Return [X, Y] of the center of cell containing provided text 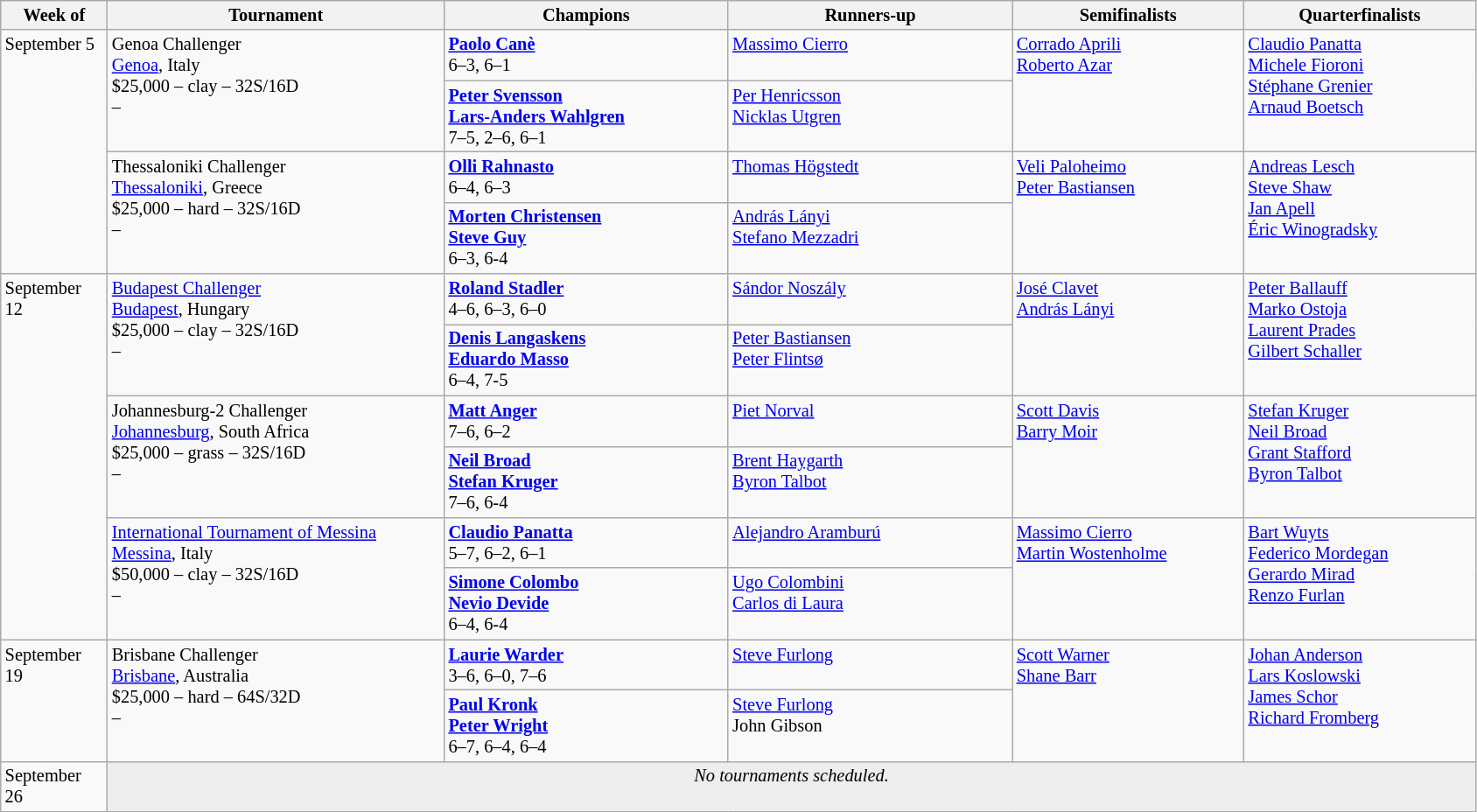
András Lányi Stefano Mezzadri [870, 238]
Claudio Panatta Michele Fioroni Stéphane Grenier Arnaud Boetsch [1360, 91]
Peter Ballauff Marko Ostoja Laurent Prades Gilbert Schaller [1360, 334]
Denis Langaskens Eduardo Masso 6–4, 7-5 [586, 360]
September 19 [54, 700]
Steve Furlong John Gibson [870, 725]
September 26 [54, 787]
Corrado Aprili Roberto Azar [1129, 91]
September 12 [54, 457]
International Tournament of Messina Messina, Italy$50,000 – clay – 32S/16D – [276, 577]
Olli Rahnasto 6–4, 6–3 [586, 177]
Brisbane Challenger Brisbane, Australia$25,000 – hard – 64S/32D – [276, 700]
Veli Paloheimo Peter Bastiansen [1129, 212]
Thessaloniki Challenger Thessaloniki, Greece$25,000 – hard – 32S/16D – [276, 212]
Paul Kronk Peter Wright 6–7, 6–4, 6–4 [586, 725]
Morten Christensen Steve Guy 6–3, 6-4 [586, 238]
September 5 [54, 152]
Genoa Challenger Genoa, Italy$25,000 – clay – 32S/16D – [276, 91]
Scott Warner Shane Barr [1129, 700]
Tournament [276, 15]
Budapest Challenger Budapest, Hungary$25,000 – clay – 32S/16D – [276, 334]
Runners-up [870, 15]
José Clavet András Lányi [1129, 334]
Bart Wuyts Federico Mordegan Gerardo Mirad Renzo Furlan [1360, 577]
Paolo Canè 6–3, 6–1 [586, 55]
Neil Broad Stefan Kruger 7–6, 6-4 [586, 482]
Massimo Cierro Martin Wostenholme [1129, 577]
Week of [54, 15]
Sándor Noszály [870, 299]
Scott Davis Barry Moir [1129, 457]
No tournaments scheduled. [791, 787]
Massimo Cierro [870, 55]
Peter Svensson Lars-Anders Wahlgren 7–5, 2–6, 6–1 [586, 116]
Quarterfinalists [1360, 15]
Johannesburg-2 Challenger Johannesburg, South Africa$25,000 – grass – 32S/16D – [276, 457]
Per Henricsson Nicklas Utgren [870, 116]
Semifinalists [1129, 15]
Claudio Panatta 5–7, 6–2, 6–1 [586, 542]
Champions [586, 15]
Roland Stadler 4–6, 6–3, 6–0 [586, 299]
Johan Anderson Lars Koslowski James Schor Richard Fromberg [1360, 700]
Andreas Lesch Steve Shaw Jan Apell Éric Winogradsky [1360, 212]
Alejandro Aramburú [870, 542]
Brent Haygarth Byron Talbot [870, 482]
Peter Bastiansen Peter Flintsø [870, 360]
Steve Furlong [870, 665]
Matt Anger 7–6, 6–2 [586, 421]
Piet Norval [870, 421]
Laurie Warder 3–6, 6–0, 7–6 [586, 665]
Thomas Högstedt [870, 177]
Stefan Kruger Neil Broad Grant Stafford Byron Talbot [1360, 457]
Simone Colombo Nevio Devide 6–4, 6-4 [586, 604]
Ugo Colombini Carlos di Laura [870, 604]
